Output the [x, y] coordinate of the center of the cell containing the given text.  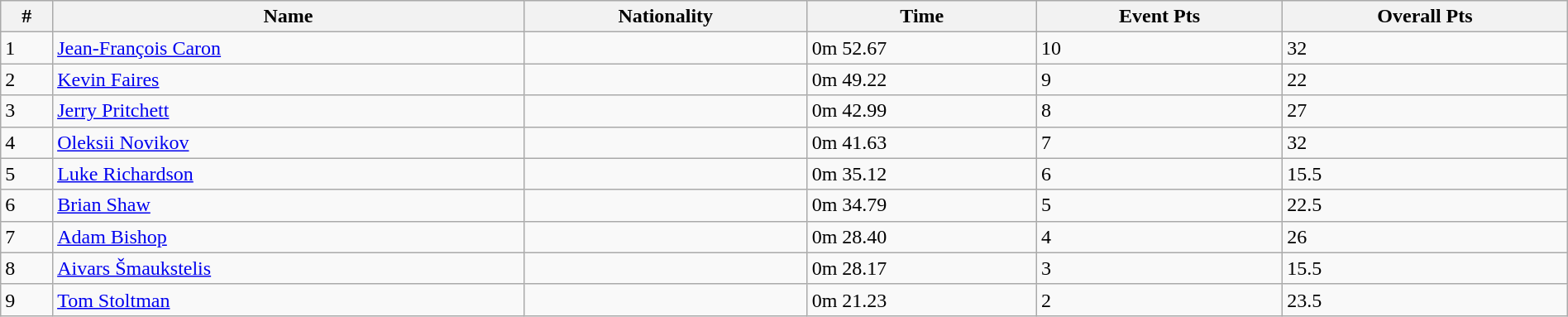
0m 34.79 [921, 205]
0m 21.23 [921, 300]
Oleksii Novikov [289, 142]
Time [921, 17]
22 [1426, 79]
Event Pts [1159, 17]
Overall Pts [1426, 17]
Luke Richardson [289, 174]
Jean-François Caron [289, 48]
0m 52.67 [921, 48]
0m 42.99 [921, 111]
0m 35.12 [921, 174]
Nationality [665, 17]
23.5 [1426, 300]
Adam Bishop [289, 237]
# [26, 17]
10 [1159, 48]
Name [289, 17]
22.5 [1426, 205]
27 [1426, 111]
0m 28.17 [921, 268]
0m 49.22 [921, 79]
Jerry Pritchett [289, 111]
Brian Shaw [289, 205]
1 [26, 48]
Tom Stoltman [289, 300]
0m 28.40 [921, 237]
0m 41.63 [921, 142]
Aivars Šmaukstelis [289, 268]
Kevin Faires [289, 79]
26 [1426, 237]
